Determine the [x, y] coordinate at the center of the cell enclosing the given text.  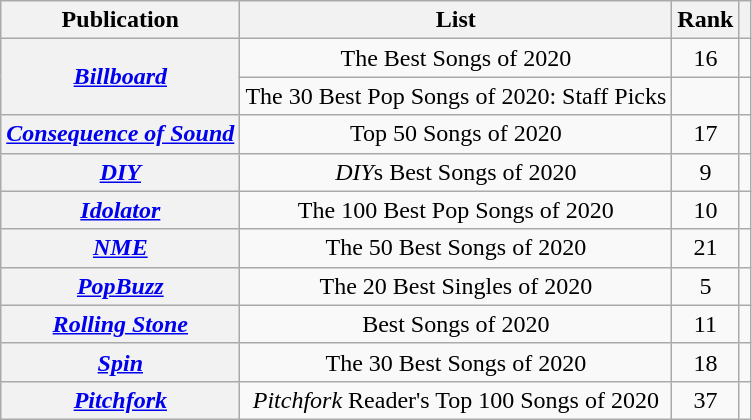
DIYs Best Songs of 2020 [456, 172]
The Best Songs of 2020 [456, 58]
PopBuzz [120, 286]
Rolling Stone [120, 324]
List [456, 20]
The 30 Best Pop Songs of 2020: Staff Picks [456, 96]
The 20 Best Singles of 2020 [456, 286]
10 [706, 210]
DIY [120, 172]
9 [706, 172]
Best Songs of 2020 [456, 324]
18 [706, 362]
The 100 Best Pop Songs of 2020 [456, 210]
Idolator [120, 210]
The 50 Best Songs of 2020 [456, 248]
17 [706, 134]
Publication [120, 20]
NME [120, 248]
Top 50 Songs of 2020 [456, 134]
Billboard [120, 77]
5 [706, 286]
The 30 Best Songs of 2020 [456, 362]
Rank [706, 20]
37 [706, 400]
Pitchfork Reader's Top 100 Songs of 2020 [456, 400]
Spin [120, 362]
16 [706, 58]
Pitchfork [120, 400]
Consequence of Sound [120, 134]
11 [706, 324]
21 [706, 248]
